Find where the given text appears and provide that cell's center as (X, Y) coordinate. 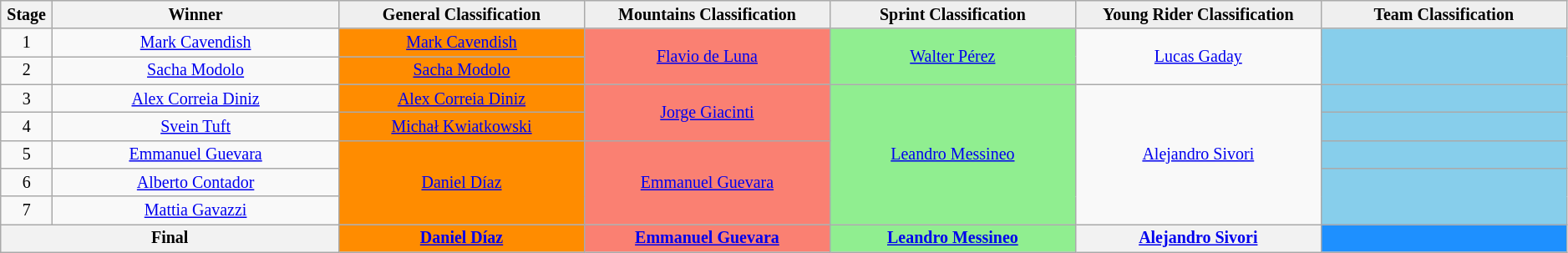
1 (27, 43)
Young Rider Classification (1198, 15)
6 (27, 182)
Final (170, 239)
7 (27, 210)
General Classification (462, 15)
Walter Pérez (952, 57)
Mountains Classification (707, 15)
Lucas Gaday (1198, 57)
Mattia Gavazzi (195, 210)
Stage (27, 15)
Flavio de Luna (707, 57)
3 (27, 99)
Svein Tuft (195, 127)
Winner (195, 15)
Jorge Giacinti (707, 112)
5 (27, 154)
2 (27, 70)
Michał Kwiatkowski (462, 127)
Team Classification (1444, 15)
Sprint Classification (952, 15)
4 (27, 127)
Alberto Contador (195, 182)
